Find where the given text appears and provide that cell's center as [x, y] coordinate. 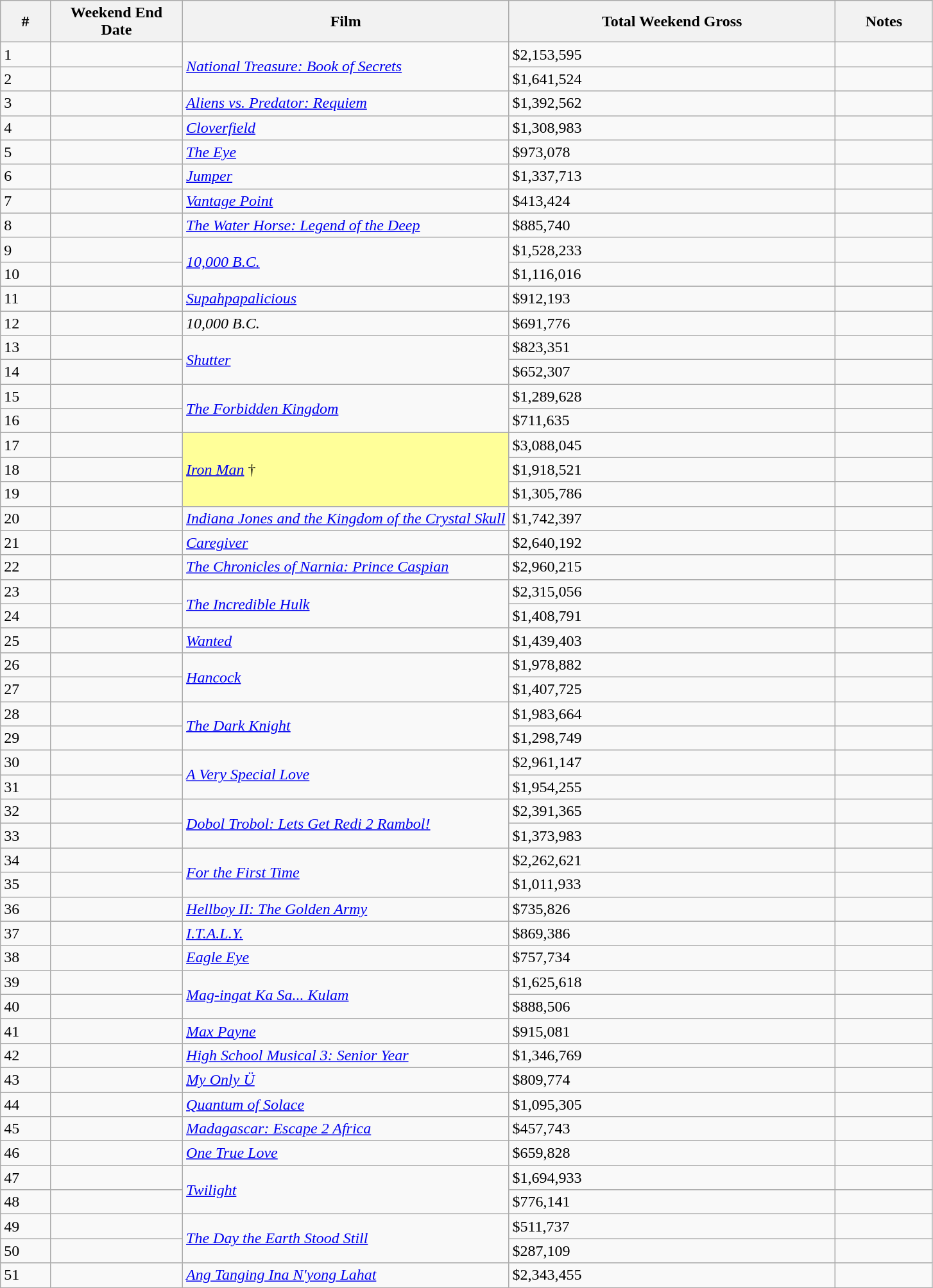
Film [346, 22]
44 [26, 1104]
National Treasure: Book of Secrets [346, 67]
Ang Tanging Ina N'yong Lahat [346, 1275]
$3,088,045 [672, 445]
$1,011,933 [672, 885]
$652,307 [672, 372]
27 [26, 689]
30 [26, 763]
36 [26, 909]
20 [26, 518]
For the First Time [346, 872]
29 [26, 738]
$1,954,255 [672, 787]
$823,351 [672, 348]
23 [26, 591]
Iron Man † [346, 470]
$1,346,769 [672, 1055]
$511,737 [672, 1226]
14 [26, 372]
The Day the Earth Stood Still [346, 1239]
33 [26, 836]
$711,635 [672, 421]
$1,694,933 [672, 1178]
$2,640,192 [672, 543]
$1,308,983 [672, 128]
$1,918,521 [672, 470]
22 [26, 567]
Total Weekend Gross [672, 22]
$1,641,524 [672, 79]
Hellboy II: The Golden Army [346, 909]
$2,960,215 [672, 567]
$2,343,455 [672, 1275]
$413,424 [672, 201]
I.T.A.L.Y. [346, 933]
50 [26, 1251]
Indiana Jones and the Kingdom of the Crystal Skull [346, 518]
Supahpapalicious [346, 298]
Eagle Eye [346, 958]
25 [26, 640]
The Incredible Hulk [346, 604]
$1,408,791 [672, 616]
47 [26, 1178]
5 [26, 152]
16 [26, 421]
40 [26, 1006]
The Dark Knight [346, 726]
$1,373,983 [672, 836]
Dobol Trobol: Lets Get Redi 2 Rambol! [346, 824]
$1,095,305 [672, 1104]
28 [26, 714]
$888,506 [672, 1006]
The Forbidden Kingdom [346, 409]
46 [26, 1153]
Madagascar: Escape 2 Africa [346, 1129]
High School Musical 3: Senior Year [346, 1055]
43 [26, 1080]
Max Payne [346, 1031]
$757,734 [672, 958]
21 [26, 543]
41 [26, 1031]
$1,305,786 [672, 494]
15 [26, 396]
32 [26, 811]
Cloverfield [346, 128]
3 [26, 103]
$659,828 [672, 1153]
$912,193 [672, 298]
31 [26, 787]
34 [26, 860]
2 [26, 79]
19 [26, 494]
42 [26, 1055]
$869,386 [672, 933]
9 [26, 250]
$2,315,056 [672, 591]
$1,116,016 [672, 274]
Aliens vs. Predator: Requiem [346, 103]
$1,742,397 [672, 518]
4 [26, 128]
$457,743 [672, 1129]
The Water Horse: Legend of the Deep [346, 225]
1 [26, 55]
$1,298,749 [672, 738]
$973,078 [672, 152]
12 [26, 323]
$2,153,595 [672, 55]
$1,625,618 [672, 982]
Notes [884, 22]
8 [26, 225]
$735,826 [672, 909]
37 [26, 933]
$885,740 [672, 225]
11 [26, 298]
$1,983,664 [672, 714]
49 [26, 1226]
$2,262,621 [672, 860]
$1,978,882 [672, 665]
45 [26, 1129]
Vantage Point [346, 201]
51 [26, 1275]
$2,961,147 [672, 763]
10 [26, 274]
6 [26, 176]
Wanted [346, 640]
$809,774 [672, 1080]
$1,289,628 [672, 396]
$287,109 [672, 1251]
Caregiver [346, 543]
39 [26, 982]
A Very Special Love [346, 775]
35 [26, 885]
Mag-ingat Ka Sa... Kulam [346, 994]
Weekend End Date [116, 22]
$1,528,233 [672, 250]
$1,407,725 [672, 689]
26 [26, 665]
$2,391,365 [672, 811]
$1,392,562 [672, 103]
Hancock [346, 677]
$1,337,713 [672, 176]
The Eye [346, 152]
The Chronicles of Narnia: Prince Caspian [346, 567]
18 [26, 470]
17 [26, 445]
24 [26, 616]
13 [26, 348]
# [26, 22]
Twilight [346, 1190]
$776,141 [672, 1202]
48 [26, 1202]
Quantum of Solace [346, 1104]
$915,081 [672, 1031]
38 [26, 958]
$1,439,403 [672, 640]
One True Love [346, 1153]
My Only Ü [346, 1080]
7 [26, 201]
Jumper [346, 176]
$691,776 [672, 323]
Shutter [346, 360]
